Determine the [X, Y] coordinate at the center of the cell enclosing the given text.  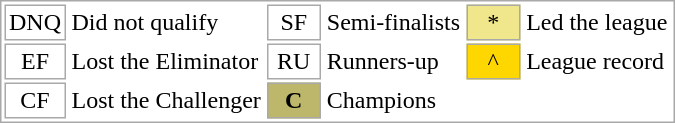
Runners-up [394, 62]
SF [294, 22]
Lost the Eliminator [166, 62]
CF [34, 100]
EF [34, 62]
Lost the Challenger [166, 100]
League record [596, 62]
Did not qualify [166, 22]
Semi-finalists [394, 22]
Champions [394, 100]
^ [493, 62]
C [294, 100]
DNQ [34, 22]
RU [294, 62]
* [493, 22]
Led the league [596, 22]
